Identify which cell holds the provided text, then report its [X, Y] central coordinate. 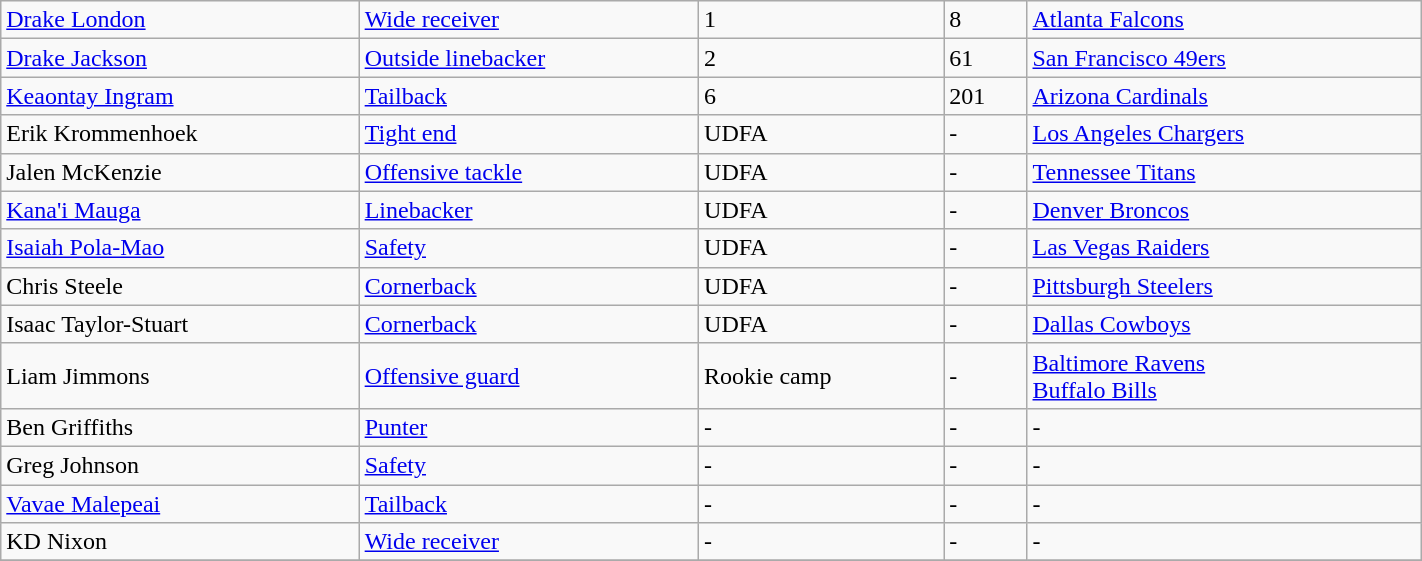
Greg Johnson [180, 465]
Arizona Cardinals [1224, 96]
Pittsburgh Steelers [1224, 286]
Isaiah Pola-Mao [180, 248]
2 [822, 58]
Vavae Malepeai [180, 503]
Atlanta Falcons [1224, 20]
Keaontay Ingram [180, 96]
Kana'i Mauga [180, 210]
Offensive tackle [528, 172]
Ben Griffiths [180, 427]
8 [986, 20]
Las Vegas Raiders [1224, 248]
Denver Broncos [1224, 210]
KD Nixon [180, 542]
Tight end [528, 134]
Punter [528, 427]
Baltimore Ravens Buffalo Bills [1224, 376]
Drake London [180, 20]
Erik Krommenhoek [180, 134]
Linebacker [528, 210]
1 [822, 20]
Isaac Taylor-Stuart [180, 324]
Los Angeles Chargers [1224, 134]
San Francisco 49ers [1224, 58]
Chris Steele [180, 286]
Dallas Cowboys [1224, 324]
201 [986, 96]
Tennessee Titans [1224, 172]
Offensive guard [528, 376]
Rookie camp [822, 376]
6 [822, 96]
Outside linebacker [528, 58]
Jalen McKenzie [180, 172]
61 [986, 58]
Liam Jimmons [180, 376]
Drake Jackson [180, 58]
